Pinpoint the cell where the given text exists, returning its (X, Y) midpoint coordinate. 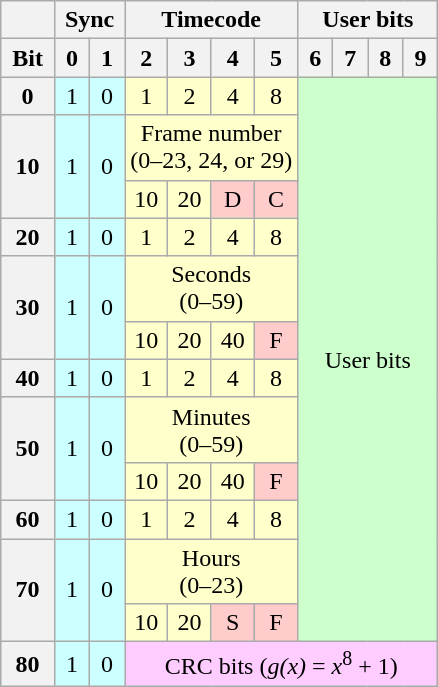
S (232, 623)
CRC bits (g(x) = x8 + 1) (282, 664)
5 (276, 58)
70 (28, 590)
7 (350, 58)
60 (28, 519)
50 (28, 448)
Frame number(0–23, 24, or 29) (212, 148)
Minutes(0–59) (212, 430)
C (276, 199)
D (232, 199)
9 (420, 58)
Bit (28, 58)
Sync (89, 20)
6 (316, 58)
30 (28, 308)
80 (28, 664)
Seconds(0–59) (212, 288)
Timecode (212, 20)
3 (190, 58)
Hours(0–23) (212, 570)
